Provide the [X, Y] coordinate of the cell's center where the given text is located.  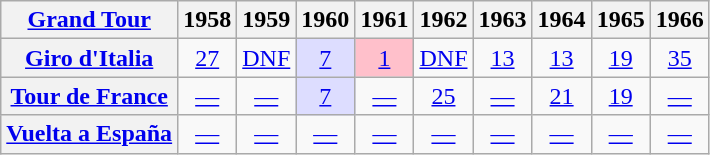
1966 [680, 20]
1958 [208, 20]
25 [444, 96]
1960 [326, 20]
Tour de France [90, 96]
Grand Tour [90, 20]
1 [384, 58]
1964 [562, 20]
Giro d'Italia [90, 58]
1965 [620, 20]
1963 [502, 20]
1962 [444, 20]
1959 [266, 20]
Vuelta a España [90, 134]
21 [562, 96]
27 [208, 58]
35 [680, 58]
1961 [384, 20]
